Detect which cell encompasses the target text, then output its (X, Y) center coordinate. 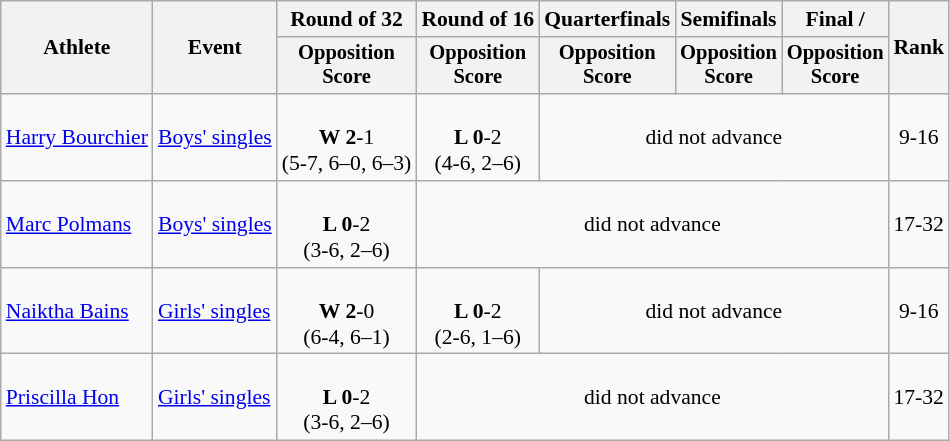
Rank (918, 48)
Athlete (77, 48)
Quarterfinals (607, 19)
Harry Bourchier (77, 138)
Final / (836, 19)
W 2-0(6-4, 6–1) (347, 312)
Priscilla Hon (77, 398)
Marc Polmans (77, 224)
Semifinals (728, 19)
W 2-1(5-7, 6–0, 6–3) (347, 138)
Naiktha Bains (77, 312)
Event (215, 48)
L 0-2(2-6, 1–6) (478, 312)
Round of 32 (347, 19)
Round of 16 (478, 19)
L 0-2(4-6, 2–6) (478, 138)
